Pinpoint the cell where the given text exists, returning its [x, y] midpoint coordinate. 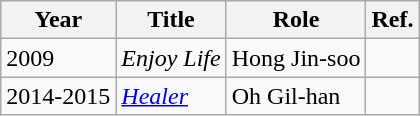
Role [296, 20]
Hong Jin-soo [296, 58]
2014-2015 [58, 96]
Title [171, 20]
Oh Gil-han [296, 96]
2009 [58, 58]
Ref. [392, 20]
Year [58, 20]
Healer [171, 96]
Enjoy Life [171, 58]
